Identify which cell holds the provided text, then report its (X, Y) central coordinate. 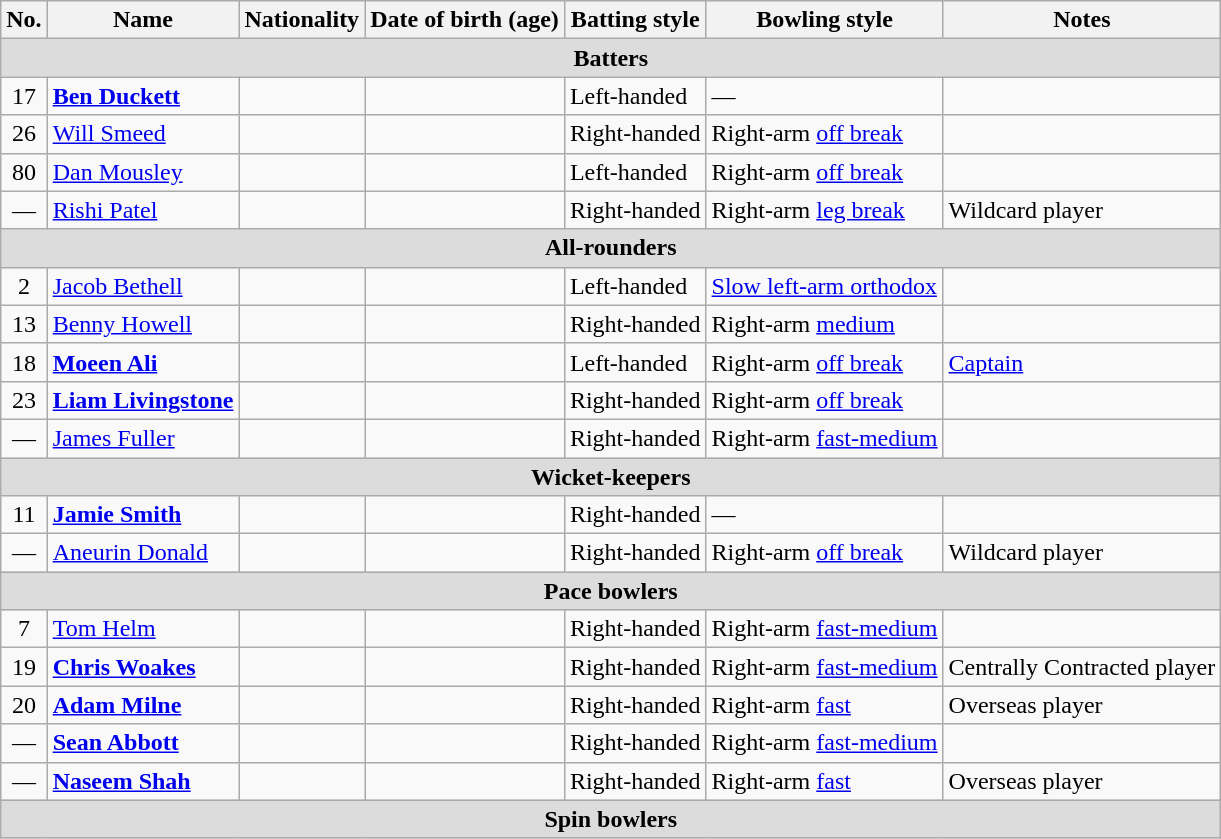
Centrally Contracted player (1082, 667)
Adam Milne (143, 705)
11 (24, 515)
17 (24, 96)
Will Smeed (143, 134)
13 (24, 324)
19 (24, 667)
80 (24, 172)
Ben Duckett (143, 96)
Pace bowlers (611, 591)
Naseem Shah (143, 781)
20 (24, 705)
Nationality (302, 20)
7 (24, 629)
Date of birth (age) (465, 20)
Dan Mousley (143, 172)
Moeen Ali (143, 362)
Right-arm leg break (824, 210)
Spin bowlers (611, 819)
26 (24, 134)
Slow left-arm orthodox (824, 286)
18 (24, 362)
Captain (1082, 362)
Batting style (635, 20)
2 (24, 286)
Liam Livingstone (143, 400)
Benny Howell (143, 324)
Jamie Smith (143, 515)
Rishi Patel (143, 210)
23 (24, 400)
Jacob Bethell (143, 286)
Wicket-keepers (611, 477)
Chris Woakes (143, 667)
Name (143, 20)
Right-arm medium (824, 324)
James Fuller (143, 438)
Tom Helm (143, 629)
Aneurin Donald (143, 553)
Notes (1082, 20)
Batters (611, 58)
Bowling style (824, 20)
Sean Abbott (143, 743)
No. (24, 20)
All-rounders (611, 248)
